Determine the [x, y] coordinate at the center of the cell enclosing the given text.  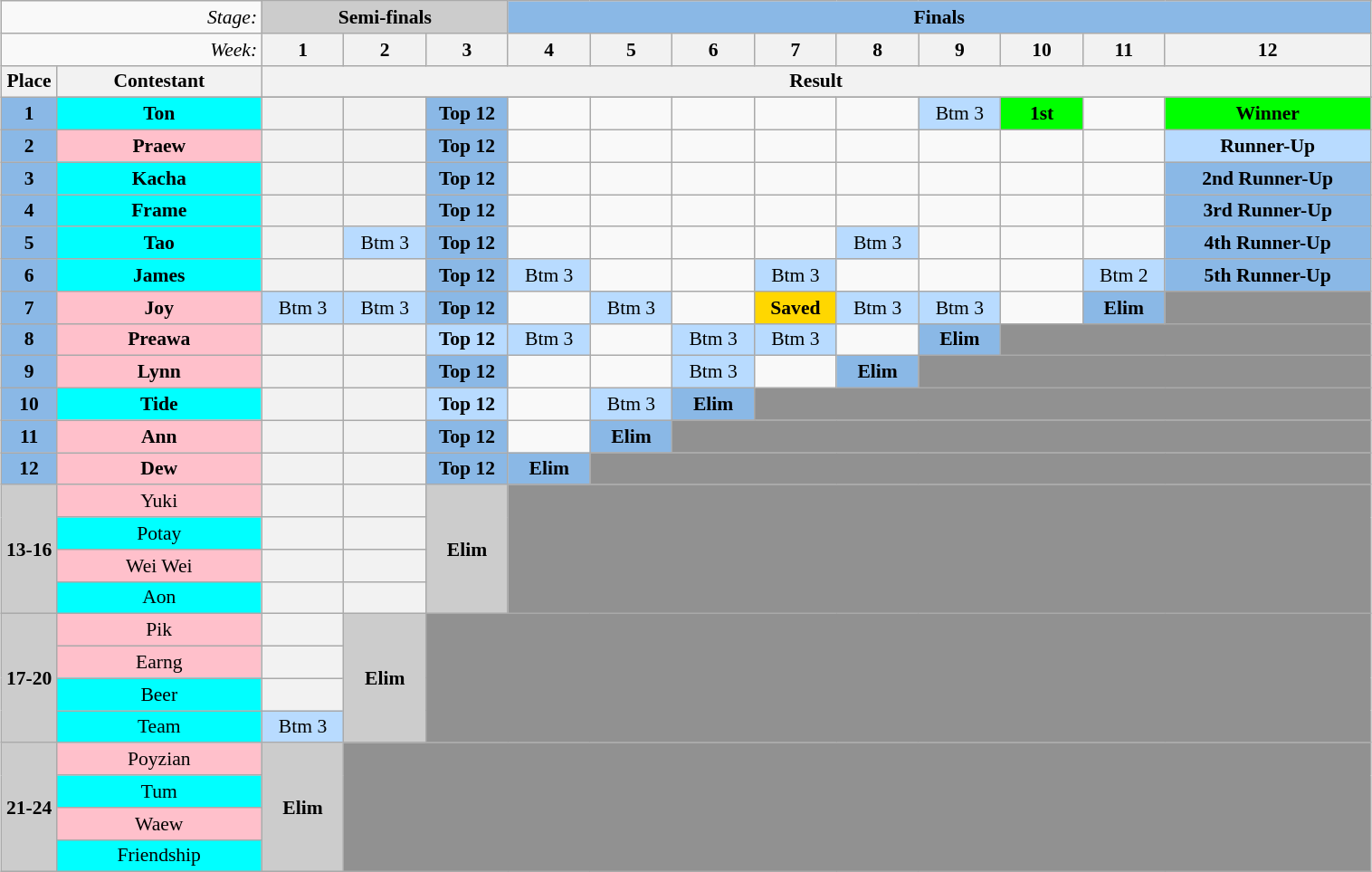
Tao [159, 244]
Team [159, 727]
Friendship [159, 856]
5th Runner-Up [1267, 275]
Dew [159, 469]
Poyzian [159, 760]
4th Runner-Up [1267, 244]
Tide [159, 405]
Wei Wei [159, 566]
Ton [159, 114]
Contestant [159, 81]
Praew [159, 147]
1st [1043, 114]
2nd Runner-Up [1267, 178]
17-20 [29, 678]
Joy [159, 308]
Saved [796, 308]
Frame [159, 211]
Tum [159, 791]
Week: [132, 50]
13-16 [29, 550]
3rd Runner-Up [1267, 211]
Winner [1267, 114]
Ann [159, 436]
Semi-finals [385, 17]
Runner-Up [1267, 147]
Aon [159, 598]
Waew [159, 824]
Earng [159, 663]
Finals [939, 17]
Preawa [159, 340]
Stage: [132, 17]
Result [816, 81]
Yuki [159, 502]
Btm 2 [1124, 275]
James [159, 275]
21-24 [29, 808]
Potay [159, 533]
Pik [159, 630]
Kacha [159, 178]
Lynn [159, 372]
Beer [159, 695]
Place [29, 81]
